Pinpoint the cell where the given text exists, returning its (X, Y) midpoint coordinate. 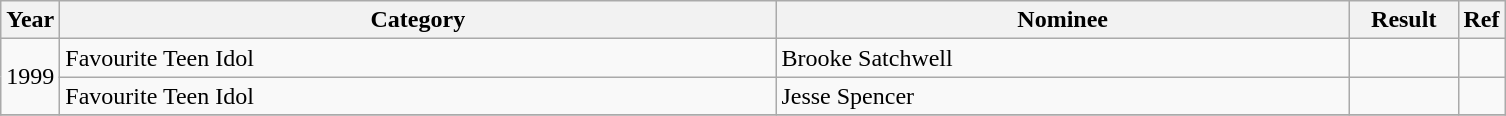
1999 (30, 77)
Brooke Satchwell (1063, 58)
Jesse Spencer (1063, 96)
Year (30, 20)
Nominee (1063, 20)
Result (1404, 20)
Ref (1482, 20)
Category (418, 20)
